Identify which cell holds the provided text, then report its (X, Y) central coordinate. 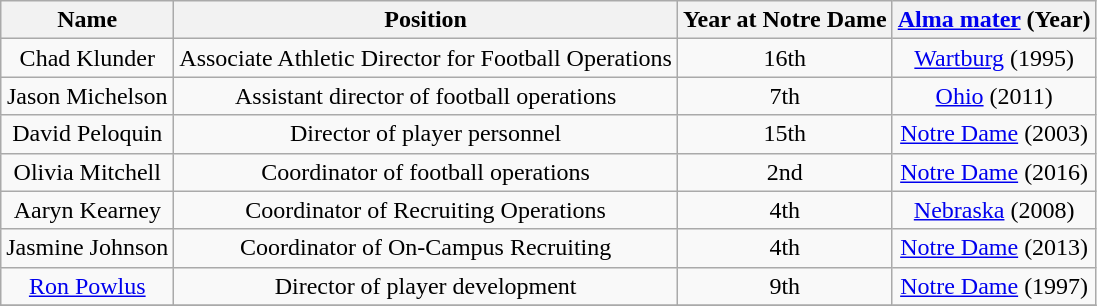
Ron Powlus (88, 286)
7th (784, 96)
Chad Klunder (88, 58)
Jasmine Johnson (88, 248)
Jason Michelson (88, 96)
Year at Notre Dame (784, 20)
Ohio (2011) (994, 96)
Director of player development (426, 286)
Coordinator of On-Campus Recruiting (426, 248)
15th (784, 134)
Notre Dame (2013) (994, 248)
Nebraska (2008) (994, 210)
Aaryn Kearney (88, 210)
Notre Dame (2016) (994, 172)
Olivia Mitchell (88, 172)
David Peloquin (88, 134)
Position (426, 20)
Coordinator of football operations (426, 172)
2nd (784, 172)
Alma mater (Year) (994, 20)
16th (784, 58)
Director of player personnel (426, 134)
Associate Athletic Director for Football Operations (426, 58)
Wartburg (1995) (994, 58)
Name (88, 20)
Notre Dame (1997) (994, 286)
Notre Dame (2003) (994, 134)
Coordinator of Recruiting Operations (426, 210)
9th (784, 286)
Assistant director of football operations (426, 96)
